Search for the cell housing the specified text and yield its [X, Y] center coordinate. 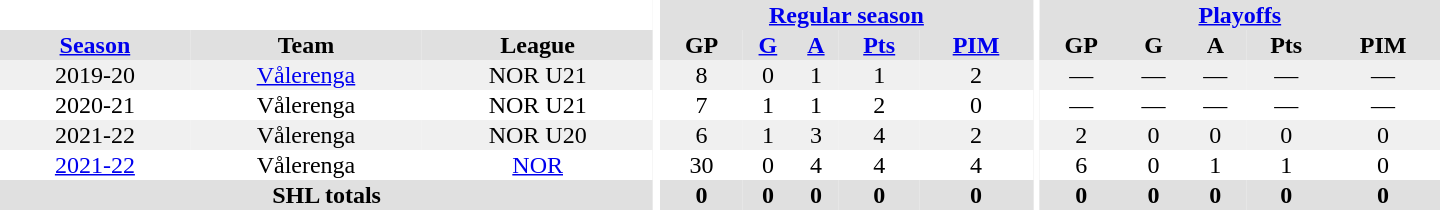
2020-21 [95, 105]
NOR U20 [538, 135]
Playoffs [1240, 15]
NOR [538, 165]
Season [95, 45]
2019-20 [95, 75]
Team [306, 45]
SHL totals [326, 195]
3 [816, 135]
7 [702, 105]
Regular season [846, 15]
8 [702, 75]
30 [702, 165]
League [538, 45]
